Find where the given text appears and provide that cell's center as (X, Y) coordinate. 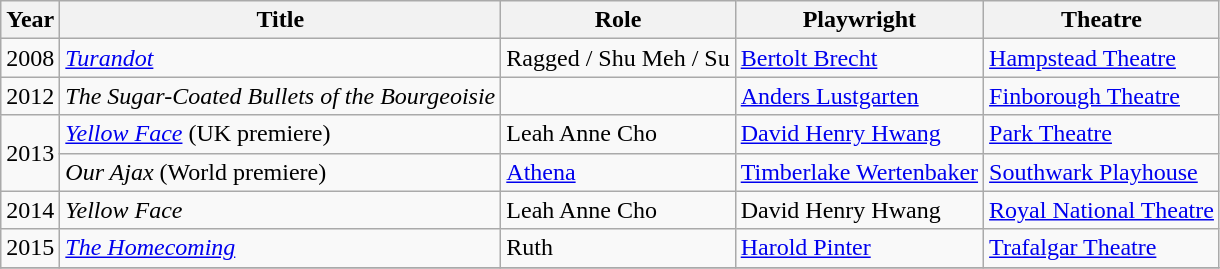
Our Ajax (World premiere) (280, 172)
Yellow Face (UK premiere) (280, 134)
Title (280, 20)
Royal National Theatre (1102, 210)
2014 (30, 210)
Finborough Theatre (1102, 96)
Athena (618, 172)
Playwright (859, 20)
2015 (30, 248)
Yellow Face (280, 210)
Trafalgar Theatre (1102, 248)
The Homecoming (280, 248)
2012 (30, 96)
Timberlake Wertenbaker (859, 172)
The Sugar-Coated Bullets of the Bourgeoisie (280, 96)
Hampstead Theatre (1102, 58)
Year (30, 20)
Ragged / Shu Meh / Su (618, 58)
Ruth (618, 248)
Park Theatre (1102, 134)
Role (618, 20)
2013 (30, 153)
Bertolt Brecht (859, 58)
Theatre (1102, 20)
2008 (30, 58)
Anders Lustgarten (859, 96)
Southwark Playhouse (1102, 172)
Harold Pinter (859, 248)
Turandot (280, 58)
